Determine the (x, y) coordinate at the center of the cell enclosing the given text.  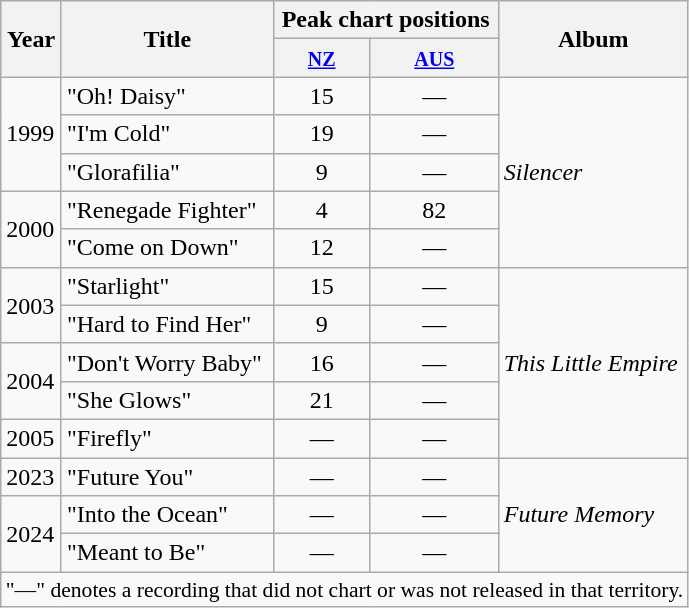
"Future You" (167, 477)
19 (322, 134)
2000 (32, 229)
82 (434, 210)
"Oh! Daisy" (167, 96)
2003 (32, 305)
"Don't Worry Baby" (167, 362)
2023 (32, 477)
21 (322, 400)
16 (322, 362)
1999 (32, 134)
NZ (322, 58)
Peak chart positions (386, 20)
Album (593, 39)
Future Memory (593, 515)
2004 (32, 381)
Title (167, 39)
"Into the Ocean" (167, 515)
Year (32, 39)
"—" denotes a recording that did not chart or was not released in that territory. (345, 590)
2024 (32, 534)
AUS (434, 58)
"Firefly" (167, 438)
This Little Empire (593, 362)
"Renegade Fighter" (167, 210)
"I'm Cold" (167, 134)
12 (322, 248)
"Glorafilia" (167, 172)
"Hard to Find Her" (167, 324)
Silencer (593, 172)
"Come on Down" (167, 248)
"She Glows" (167, 400)
"Starlight" (167, 286)
"Meant to Be" (167, 553)
2005 (32, 438)
4 (322, 210)
